Capture the cell that displays the provided text and extract its [X, Y] central coordinate. 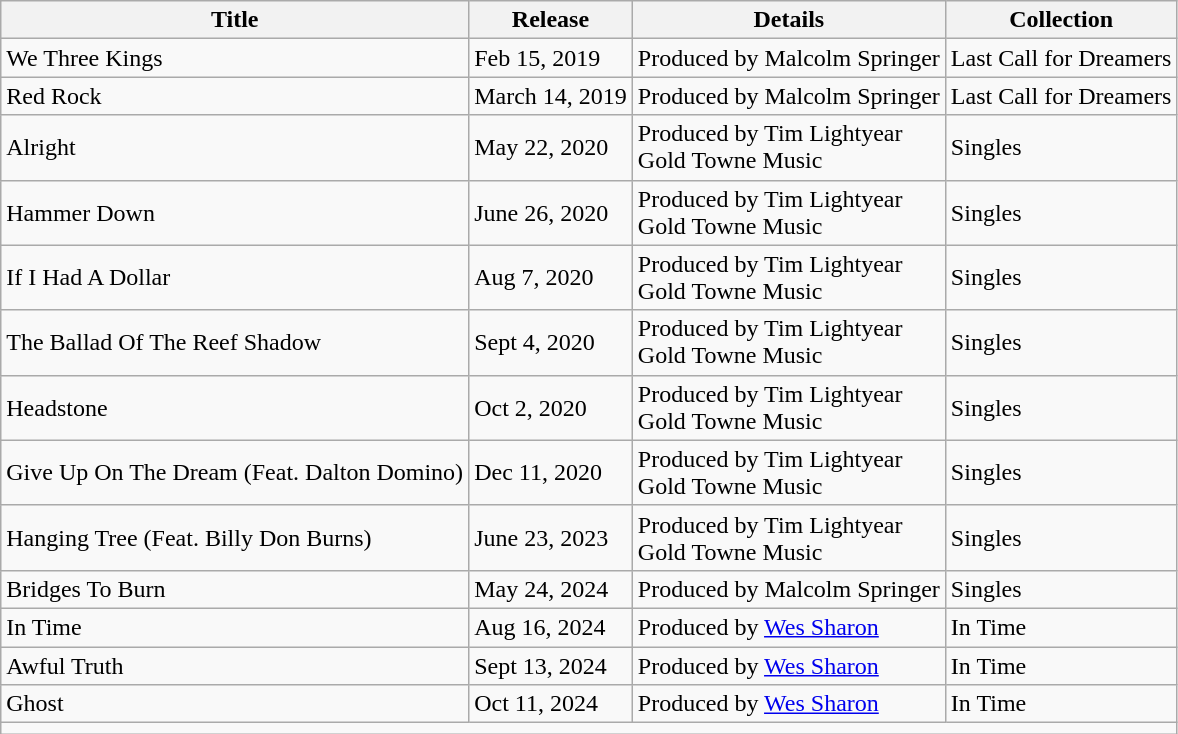
Collection [1061, 20]
Alright [235, 148]
Ghost [235, 704]
Hammer Down [235, 212]
Aug 16, 2024 [551, 627]
Hanging Tree (Feat. Billy Don Burns) [235, 538]
Dec 11, 2020 [551, 472]
Oct 2, 2020 [551, 408]
Give Up On The Dream (Feat. Dalton Domino) [235, 472]
If I Had A Dollar [235, 278]
Awful Truth [235, 665]
June 26, 2020 [551, 212]
Feb 15, 2019 [551, 58]
May 24, 2024 [551, 589]
May 22, 2020 [551, 148]
June 23, 2023 [551, 538]
Red Rock [235, 96]
Sept 13, 2024 [551, 665]
Release [551, 20]
Aug 7, 2020 [551, 278]
We Three Kings [235, 58]
Oct 11, 2024 [551, 704]
Sept 4, 2020 [551, 342]
Details [788, 20]
Headstone [235, 408]
March 14, 2019 [551, 96]
Title [235, 20]
Bridges To Burn [235, 589]
The Ballad Of The Reef Shadow [235, 342]
